Return (x, y) of the center of cell containing provided text 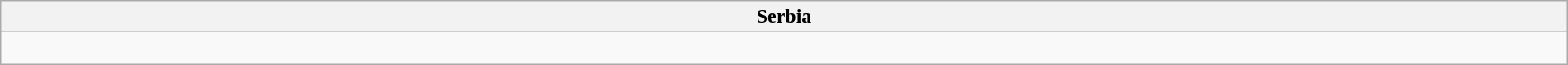
Serbia (784, 17)
